Determine the [X, Y] coordinate at the center of the cell enclosing the given text.  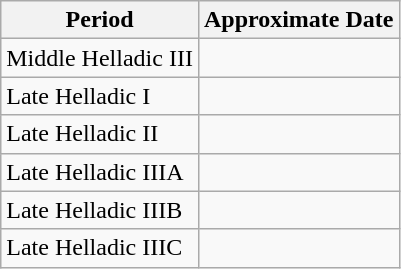
Late Helladic I [100, 96]
Late Helladic IIIB [100, 210]
Late Helladic IIIC [100, 248]
Late Helladic II [100, 134]
Late Helladic IIIA [100, 172]
Approximate Date [298, 20]
Period [100, 20]
Middle Helladic III [100, 58]
